Locate the cell with the specified text and output its [X, Y] center coordinate. 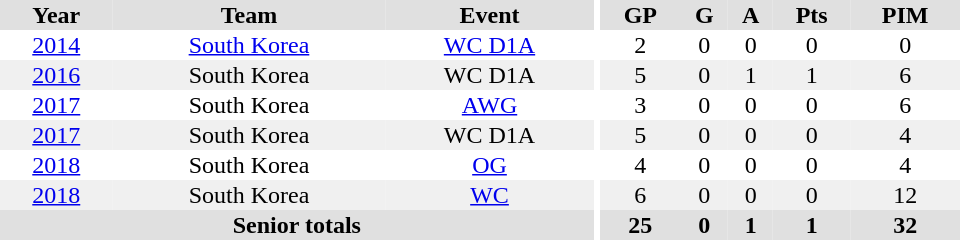
G [704, 15]
Event [489, 15]
WC [489, 195]
12 [905, 195]
AWG [489, 105]
2016 [56, 75]
32 [905, 225]
2 [640, 45]
3 [640, 105]
2014 [56, 45]
Team [250, 15]
OG [489, 165]
Senior totals [297, 225]
A [750, 15]
PIM [905, 15]
Year [56, 15]
GP [640, 15]
25 [640, 225]
Pts [812, 15]
